Provide the (X, Y) coordinate of the cell's center where the given text is located.  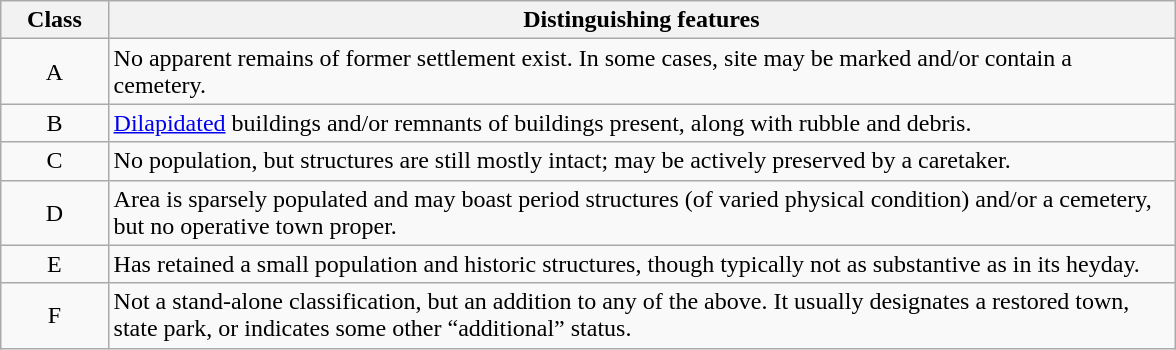
Has retained a small population and historic structures, though typically not as substantive as in its heyday. (642, 264)
A (54, 72)
B (54, 123)
E (54, 264)
Dilapidated buildings and/or remnants of buildings present, along with rubble and debris. (642, 123)
No population, but structures are still mostly intact; may be actively preserved by a caretaker. (642, 161)
F (54, 316)
Area is sparsely populated and may boast period structures (of varied physical condition) and/or a cemetery, but no operative town proper. (642, 212)
C (54, 161)
Class (54, 20)
No apparent remains of former settlement exist. In some cases, site may be marked and/or contain a cemetery. (642, 72)
Distinguishing features (642, 20)
D (54, 212)
